Scan for the cell matching the given text and deliver its [x, y] coordinate at center. 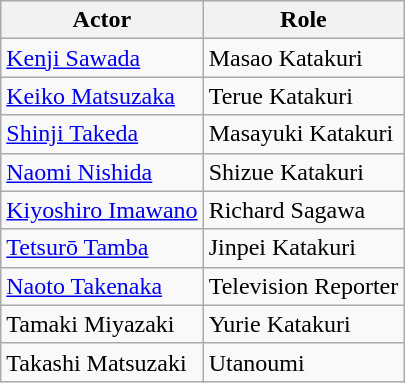
Tamaki Miyazaki [102, 324]
Masao Katakuri [304, 58]
Role [304, 20]
Naomi Nishida [102, 172]
Utanoumi [304, 362]
Kiyoshiro Imawano [102, 210]
Terue Katakuri [304, 96]
Television Reporter [304, 286]
Actor [102, 20]
Keiko Matsuzaka [102, 96]
Takashi Matsuzaki [102, 362]
Naoto Takenaka [102, 286]
Yurie Katakuri [304, 324]
Shizue Katakuri [304, 172]
Richard Sagawa [304, 210]
Masayuki Katakuri [304, 134]
Tetsurō Tamba [102, 248]
Kenji Sawada [102, 58]
Shinji Takeda [102, 134]
Jinpei Katakuri [304, 248]
